Identify which cell holds the provided text, then report its (x, y) central coordinate. 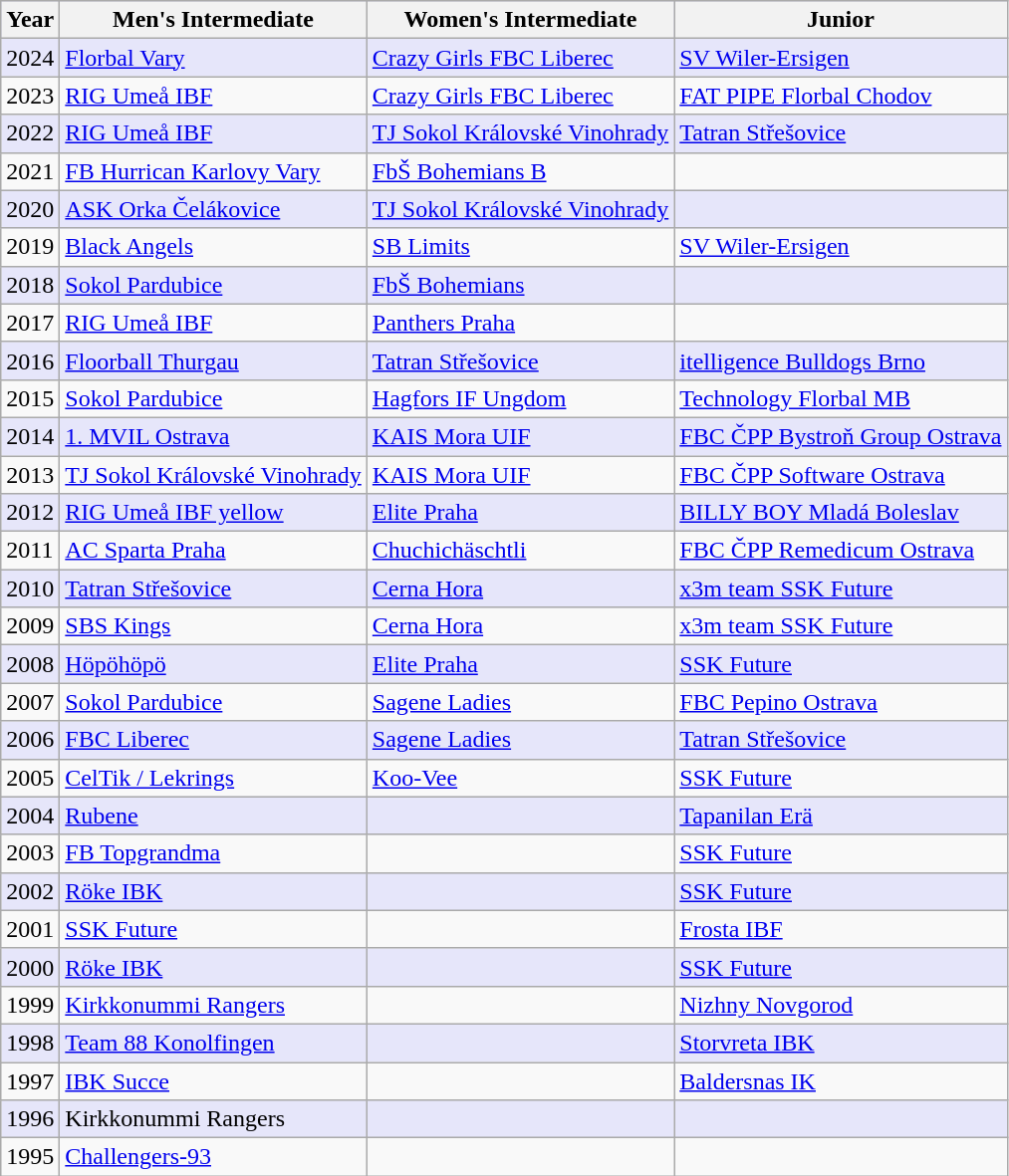
Storvreta IBK (841, 1043)
2021 (30, 171)
2003 (30, 853)
2004 (30, 816)
IBK Succe (213, 1080)
Rubene (213, 816)
1997 (30, 1080)
2002 (30, 891)
Floorball Thurgau (213, 360)
Team 88 Konolfingen (213, 1043)
BILLY BOY Mladá Boleslav (841, 513)
2019 (30, 247)
Frosta IBF (841, 929)
itelligence Bulldogs Brno (841, 360)
2017 (30, 323)
Nizhny Novgorod (841, 1005)
2011 (30, 551)
FBC ČPP Remedicum Ostrava (841, 551)
AC Sparta Praha (213, 551)
2018 (30, 285)
2024 (30, 58)
2014 (30, 436)
Women's Intermediate (520, 20)
1998 (30, 1043)
Panthers Praha (520, 323)
Technology Florbal MB (841, 398)
2013 (30, 475)
Höpöhöpö (213, 664)
Hagfors IF Ungdom (520, 398)
Challengers-93 (213, 1157)
SBS Kings (213, 626)
2016 (30, 360)
1999 (30, 1005)
1995 (30, 1157)
ASK Orka Čelákovice (213, 209)
FBC ČPP Software Ostrava (841, 475)
Baldersnas IK (841, 1080)
Year (30, 20)
Koo-Vee (520, 778)
2015 (30, 398)
1. MVIL Ostrava (213, 436)
Junior (841, 20)
CelTik / Lekrings (213, 778)
2007 (30, 702)
FBC Liberec (213, 740)
Chuchichäschtli (520, 551)
Florbal Vary (213, 58)
FAT PIPE Florbal Chodov (841, 96)
FB Topgrandma (213, 853)
2005 (30, 778)
2008 (30, 664)
1996 (30, 1119)
FB Hurrican Karlovy Vary (213, 171)
FbŠ Bohemians (520, 285)
2010 (30, 588)
2012 (30, 513)
FBC ČPP Bystroň Group Ostrava (841, 436)
Tapanilan Erä (841, 816)
2009 (30, 626)
2006 (30, 740)
FbŠ Bohemians B (520, 171)
Black Angels (213, 247)
2020 (30, 209)
Men's Intermediate (213, 20)
2001 (30, 929)
SB Limits (520, 247)
2023 (30, 96)
RIG Umeå IBF yellow (213, 513)
2000 (30, 967)
FBC Pepino Ostrava (841, 702)
2022 (30, 133)
